Extract the (X, Y) coordinate from the center of the cell holding the provided text.  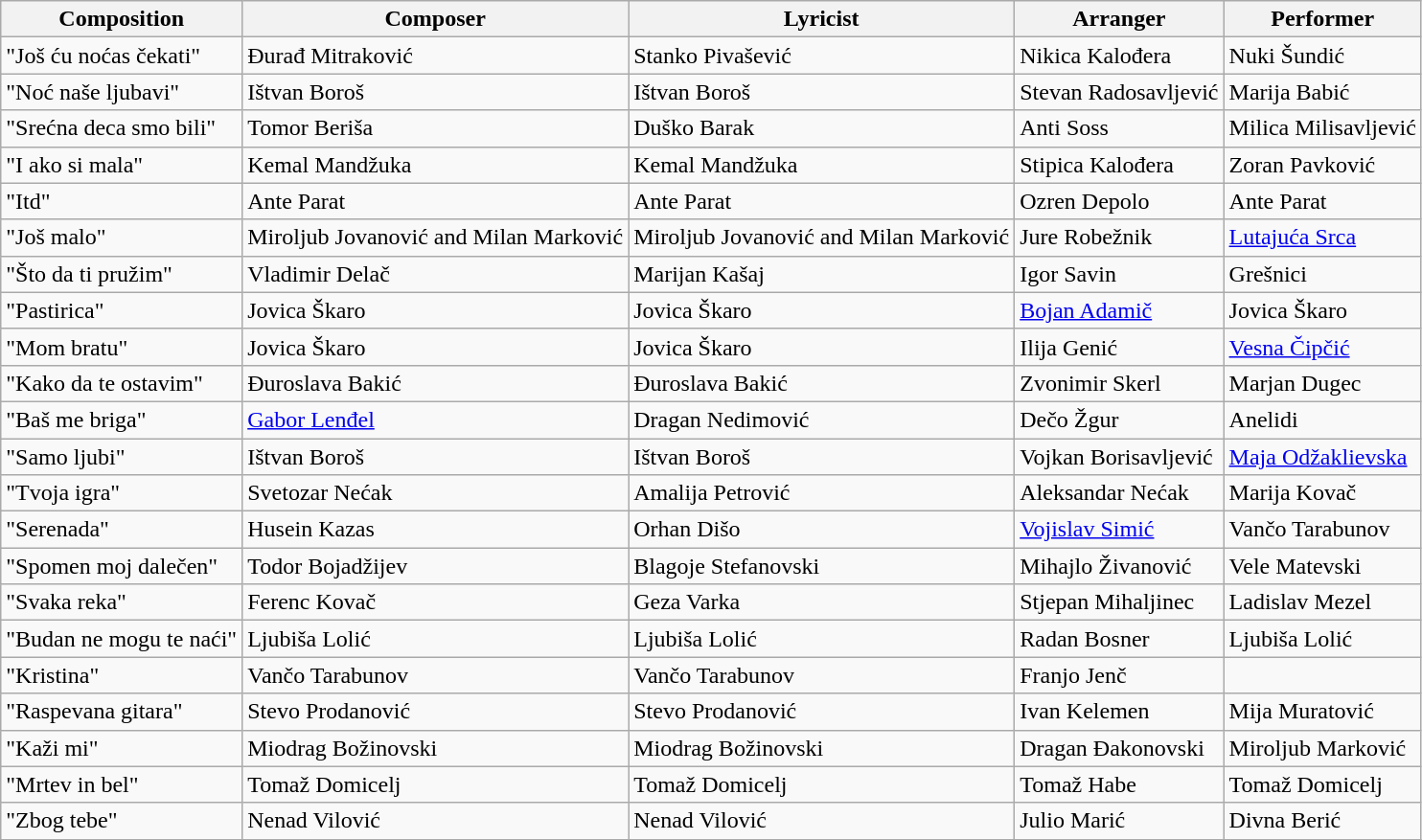
"Kako da te ostavim" (122, 383)
Vojkan Borisavljević (1119, 457)
Nikica Kalođera (1119, 56)
Ferenc Kovač (435, 602)
Husein Kazas (435, 530)
"Budan ne mogu te naći" (122, 639)
Zoran Pavković (1322, 165)
"Pastirica" (122, 310)
Tomor Beriša (435, 128)
Arranger (1119, 19)
"Još ću noćas čekati" (122, 56)
Vladimir Delač (435, 274)
Todor Bojadžijev (435, 566)
Anti Soss (1119, 128)
"Baš me briga" (122, 420)
Svetozar Nećak (435, 493)
Ladislav Mezel (1322, 602)
"Tvoja igra" (122, 493)
Gabor Lenđel (435, 420)
Orhan Dišo (822, 530)
Divna Berić (1322, 821)
Ozren Depolo (1119, 201)
Performer (1322, 19)
Mija Muratović (1322, 712)
Miroljub Marković (1322, 748)
Anelidi (1322, 420)
"Mrtev in bel" (122, 784)
Composition (122, 19)
Grešnici (1322, 274)
Blagoje Stefanovski (822, 566)
Geza Varka (822, 602)
"Itd" (122, 201)
"Što da ti pružim" (122, 274)
"Samo ljubi" (122, 457)
Stjepan Mihaljinec (1119, 602)
"Kristina" (122, 675)
Stipica Kalođera (1119, 165)
Lutajuća Srca (1322, 238)
Composer (435, 19)
Marijan Kašaj (822, 274)
Vele Matevski (1322, 566)
Vojislav Simić (1119, 530)
"Kaži mi" (122, 748)
Marjan Dugec (1322, 383)
Tomaž Habe (1119, 784)
Duško Barak (822, 128)
Marija Babić (1322, 92)
Marija Kovač (1322, 493)
Stevan Radosavljević (1119, 92)
Zvonimir Skerl (1119, 383)
Lyricist (822, 19)
"I ako si mala" (122, 165)
"Zbog tebe" (122, 821)
Julio Marić (1119, 821)
Bojan Adamič (1119, 310)
Dragan Nedimović (822, 420)
Dragan Đakonovski (1119, 748)
"Još malo" (122, 238)
Dečo Žgur (1119, 420)
"Svaka reka" (122, 602)
Franjo Jenč (1119, 675)
"Raspevana gitara" (122, 712)
Jure Robežnik (1119, 238)
Radan Bosner (1119, 639)
Stanko Pivašević (822, 56)
"Srećna deca smo bili" (122, 128)
Mihajlo Živanović (1119, 566)
Ivan Kelemen (1119, 712)
Nuki Šundić (1322, 56)
Maja Odžaklievska (1322, 457)
"Spomen moj dalečen" (122, 566)
Aleksandar Nećak (1119, 493)
Amalija Petrović (822, 493)
Milica Milisavljević (1322, 128)
Vesna Čipčić (1322, 347)
Đurađ Mitraković (435, 56)
"Noć naše ljubavi" (122, 92)
"Serenada" (122, 530)
Igor Savin (1119, 274)
Ilija Genić (1119, 347)
"Mom bratu" (122, 347)
